Pinpoint the cell where the given text exists, returning its (x, y) midpoint coordinate. 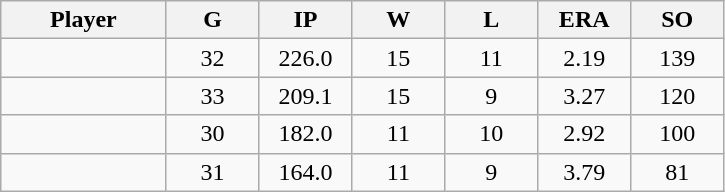
3.27 (584, 96)
IP (306, 20)
2.19 (584, 58)
209.1 (306, 96)
32 (212, 58)
30 (212, 134)
81 (678, 172)
Player (84, 20)
W (398, 20)
226.0 (306, 58)
182.0 (306, 134)
10 (492, 134)
2.92 (584, 134)
164.0 (306, 172)
33 (212, 96)
G (212, 20)
3.79 (584, 172)
SO (678, 20)
100 (678, 134)
139 (678, 58)
31 (212, 172)
120 (678, 96)
ERA (584, 20)
L (492, 20)
